Detect which cell encompasses the target text, then output its [X, Y] center coordinate. 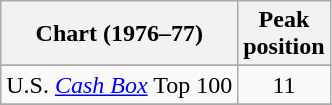
Peakposition [284, 34]
Chart (1976–77) [120, 34]
11 [284, 85]
U.S. Cash Box Top 100 [120, 85]
